From the cell containing the given text, extract its center point as (x, y) coordinate. 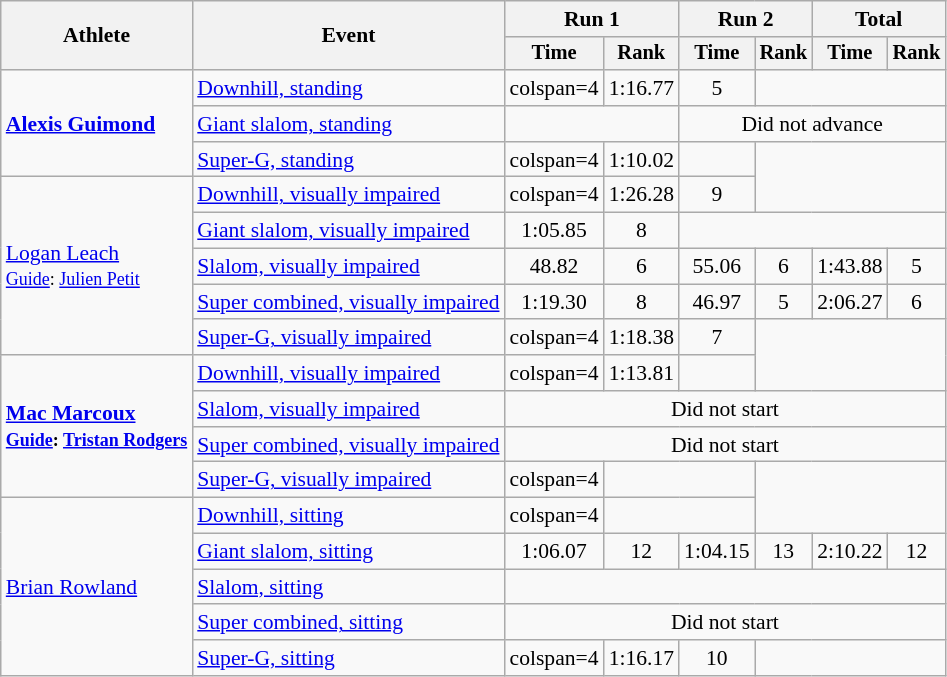
2:10.22 (850, 552)
Slalom, sitting (348, 587)
1:26.28 (642, 195)
1:10.02 (642, 160)
1:13.81 (642, 373)
9 (716, 195)
1:19.30 (554, 302)
Alexis Guimond (96, 124)
Super-G, standing (348, 160)
1:43.88 (850, 267)
1:16.17 (642, 658)
Giant slalom, sitting (348, 552)
Run 1 (592, 19)
13 (784, 552)
Logan LeachGuide: Julien Petit (96, 266)
Downhill, standing (348, 88)
7 (716, 338)
1:05.85 (554, 231)
48.82 (554, 267)
Athlete (96, 36)
1:04.15 (716, 552)
Super combined, sitting (348, 623)
2:06.27 (850, 302)
Mac MarcouxGuide: Tristan Rodgers (96, 426)
Event (348, 36)
46.97 (716, 302)
55.06 (716, 267)
Super-G, sitting (348, 658)
1:18.38 (642, 338)
Giant slalom, visually impaired (348, 231)
Downhill, sitting (348, 516)
Giant slalom, standing (348, 124)
Total (878, 19)
1:16.77 (642, 88)
Run 2 (746, 19)
10 (716, 658)
Did not advance (812, 124)
Brian Rowland (96, 587)
1:06.07 (554, 552)
